Find where the given text appears and provide that cell's center as (X, Y) coordinate. 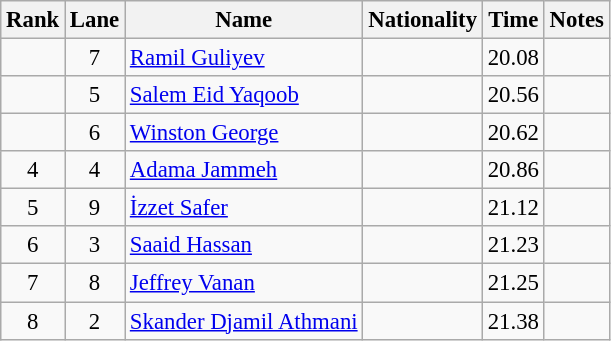
20.08 (513, 58)
Rank (33, 20)
Nationality (422, 20)
20.86 (513, 170)
Salem Eid Yaqoob (244, 95)
Skander Djamil Athmani (244, 321)
Winston George (244, 133)
Adama Jammeh (244, 170)
Name (244, 20)
3 (95, 245)
21.23 (513, 245)
2 (95, 321)
21.25 (513, 283)
21.12 (513, 208)
20.56 (513, 95)
Time (513, 20)
21.38 (513, 321)
Ramil Guliyev (244, 58)
İzzet Safer (244, 208)
Lane (95, 20)
20.62 (513, 133)
Saaid Hassan (244, 245)
Notes (576, 20)
Jeffrey Vanan (244, 283)
9 (95, 208)
